Determine the (x, y) coordinate at the center of the cell enclosing the given text.  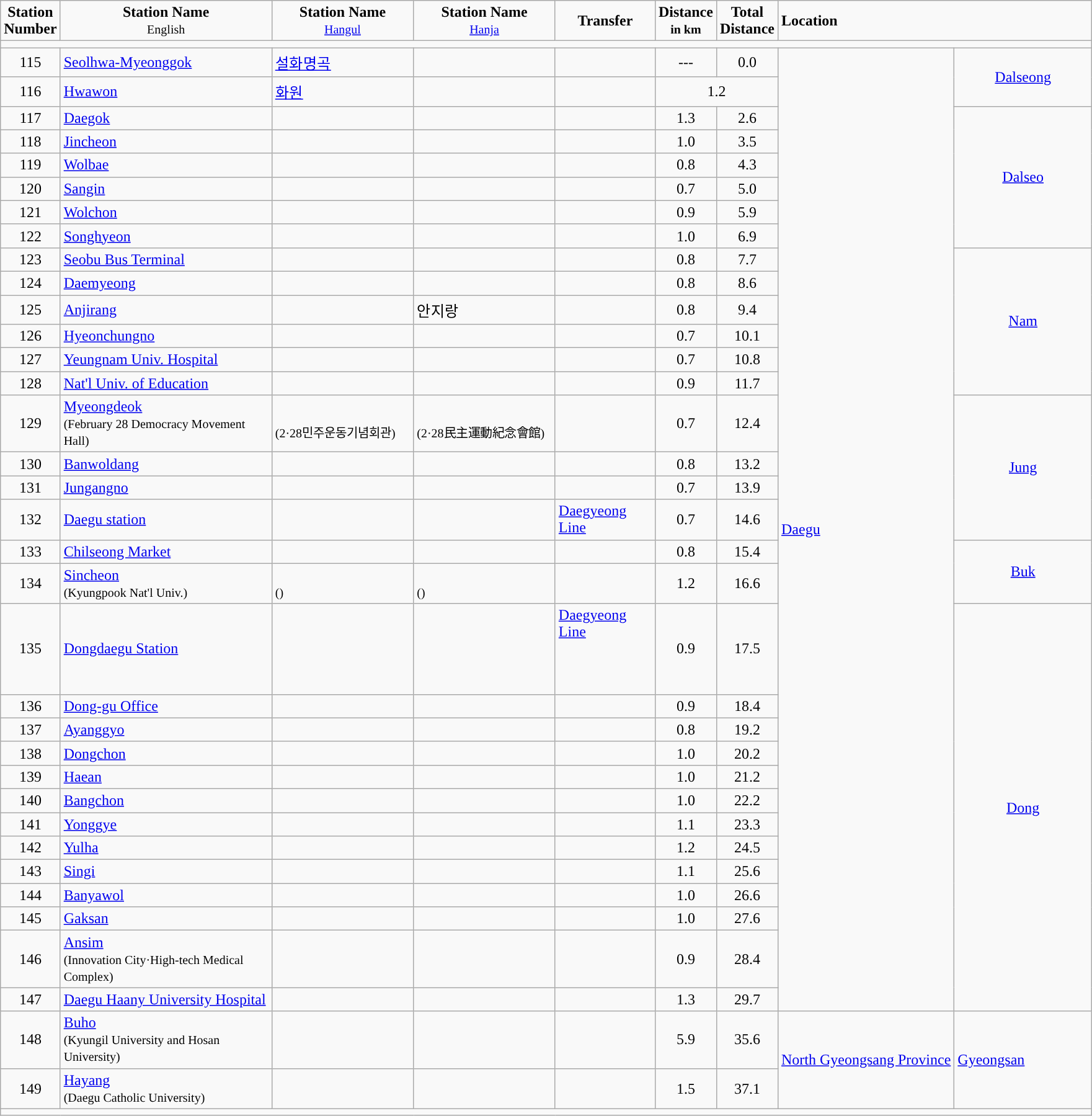
13.2 (747, 464)
21.2 (747, 777)
Nat'l Univ. of Education (166, 383)
Seolhwa-Myeonggok (166, 62)
Hyeonchungno (166, 336)
(2·28民主運動紀念會館) (485, 424)
Seobu Bus Terminal (166, 259)
35.6 (747, 1040)
121 (30, 212)
15.4 (747, 551)
117 (30, 118)
130 (30, 464)
28.4 (747, 959)
12.4 (747, 424)
Station NameEnglish (166, 21)
(2·28민주운동기념회관) (342, 424)
Yeungnam Univ. Hospital (166, 360)
140 (30, 800)
Daegu (866, 530)
Banwoldang (166, 464)
Buk (1023, 572)
144 (30, 895)
설화명곡 (342, 62)
131 (30, 488)
149 (30, 1088)
Daegu Haany University Hospital (166, 999)
19.2 (747, 730)
146 (30, 959)
Sincheon(Kyungpook Nat'l Univ.) (166, 583)
Daemyeong (166, 283)
148 (30, 1040)
Daegu station (166, 520)
Songhyeon (166, 236)
Anjirang (166, 310)
22.2 (747, 800)
123 (30, 259)
16.6 (747, 583)
Jung (1023, 468)
Haean (166, 777)
1.5 (686, 1088)
145 (30, 919)
Distancein km (686, 21)
Dalseong (1023, 77)
24.5 (747, 848)
Dalseo (1023, 177)
124 (30, 283)
13.9 (747, 488)
136 (30, 706)
Wolbae (166, 165)
Myeongdeok(February 28 Democracy Movement Hall) (166, 424)
Singi (166, 872)
Dongdaegu Station (166, 649)
Banyawol (166, 895)
Chilseong Market (166, 551)
5.0 (747, 189)
142 (30, 848)
143 (30, 872)
안지랑 (485, 310)
Nam (1023, 321)
Dongchon (166, 753)
Wolchon (166, 212)
14.6 (747, 520)
화원 (342, 92)
20.2 (747, 753)
7.7 (747, 259)
134 (30, 583)
Yulha (166, 848)
Location (934, 21)
147 (30, 999)
27.6 (747, 919)
122 (30, 236)
135 (30, 649)
Hayang(Daegu Catholic University) (166, 1088)
0.0 (747, 62)
137 (30, 730)
132 (30, 520)
17.5 (747, 649)
Gyeongsan (1023, 1060)
138 (30, 753)
6.9 (747, 236)
128 (30, 383)
11.7 (747, 383)
Buho(Kyungil University and Hosan University) (166, 1040)
116 (30, 92)
Yonggye (166, 824)
118 (30, 141)
127 (30, 360)
129 (30, 424)
Ayanggyo (166, 730)
126 (30, 336)
Ansim(Innovation City·High-tech Medical Complex) (166, 959)
115 (30, 62)
18.4 (747, 706)
Transfer (605, 21)
133 (30, 551)
Dong-gu Office (166, 706)
Station NameHangul (342, 21)
2.6 (747, 118)
125 (30, 310)
Hwawon (166, 92)
3.5 (747, 141)
120 (30, 189)
Station NameHanja (485, 21)
25.6 (747, 872)
9.4 (747, 310)
TotalDistance (747, 21)
119 (30, 165)
26.6 (747, 895)
Sangin (166, 189)
10.8 (747, 360)
141 (30, 824)
8.6 (747, 283)
--- (686, 62)
Daegok (166, 118)
Dong (1023, 808)
23.3 (747, 824)
North Gyeongsang Province (866, 1060)
Bangchon (166, 800)
139 (30, 777)
Jungangno (166, 488)
37.1 (747, 1088)
Gaksan (166, 919)
29.7 (747, 999)
StationNumber (30, 21)
Jincheon (166, 141)
4.3 (747, 165)
10.1 (747, 336)
